Find where the given text appears and provide that cell's center as [X, Y] coordinate. 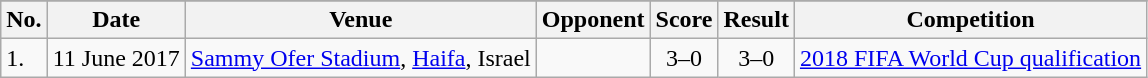
Date [116, 20]
2018 FIFA World Cup qualification [970, 58]
Opponent [593, 20]
Competition [970, 20]
1. [24, 58]
Score [684, 20]
No. [24, 20]
Venue [360, 20]
Result [756, 20]
Sammy Ofer Stadium, Haifa, Israel [360, 58]
11 June 2017 [116, 58]
